Scan for the cell matching the given text and deliver its [x, y] coordinate at center. 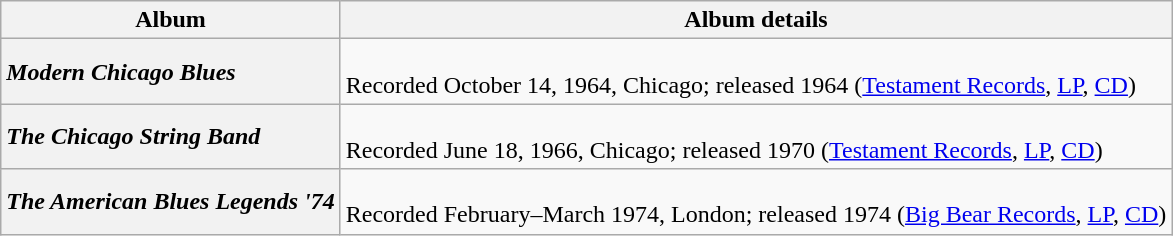
Album details [756, 20]
Modern Chicago Blues [171, 72]
Recorded February–March 1974, London; released 1974 (Big Bear Records, LP, CD) [756, 202]
Recorded October 14, 1964, Chicago; released 1964 (Testament Records, LP, CD) [756, 72]
Album [171, 20]
Recorded June 18, 1966, Chicago; released 1970 (Testament Records, LP, CD) [756, 136]
The American Blues Legends '74 [171, 202]
The Chicago String Band [171, 136]
